From the cell containing the given text, extract its center point as [X, Y] coordinate. 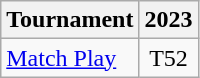
Match Play [70, 58]
T52 [168, 58]
Tournament [70, 20]
2023 [168, 20]
